Scan for the cell matching the given text and deliver its [X, Y] coordinate at center. 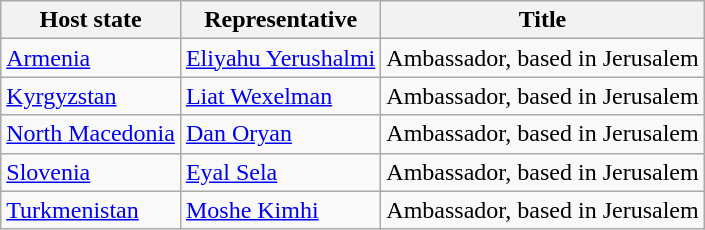
Title [542, 20]
Eliyahu Yerushalmi [280, 58]
North Macedonia [91, 134]
Dan Oryan [280, 134]
Eyal Sela [280, 172]
Liat Wexelman [280, 96]
Turkmenistan [91, 210]
Representative [280, 20]
Armenia [91, 58]
Slovenia [91, 172]
Host state [91, 20]
Kyrgyzstan [91, 96]
Moshe Kimhi [280, 210]
